Determine the [x, y] coordinate at the center of the cell enclosing the given text.  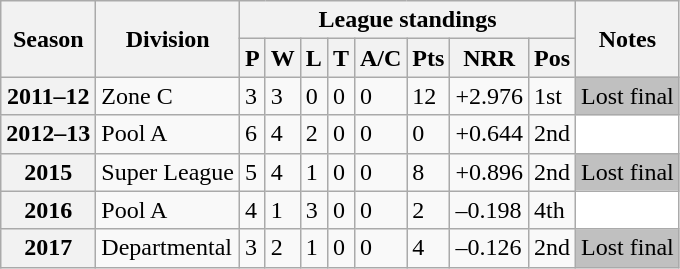
W [282, 58]
2015 [48, 172]
P [252, 58]
NRR [490, 58]
Division [168, 39]
League standings [407, 20]
–0.126 [490, 248]
12 [428, 96]
2016 [48, 210]
Season [48, 39]
Zone C [168, 96]
+2.976 [490, 96]
6 [252, 134]
2011–12 [48, 96]
Departmental [168, 248]
Pts [428, 58]
+0.896 [490, 172]
2017 [48, 248]
–0.198 [490, 210]
4th [552, 210]
Pos [552, 58]
8 [428, 172]
L [314, 58]
5 [252, 172]
+0.644 [490, 134]
Notes [628, 39]
2012–13 [48, 134]
A/C [380, 58]
Super League [168, 172]
1st [552, 96]
T [340, 58]
